Find where the given text appears and provide that cell's center as [X, Y] coordinate. 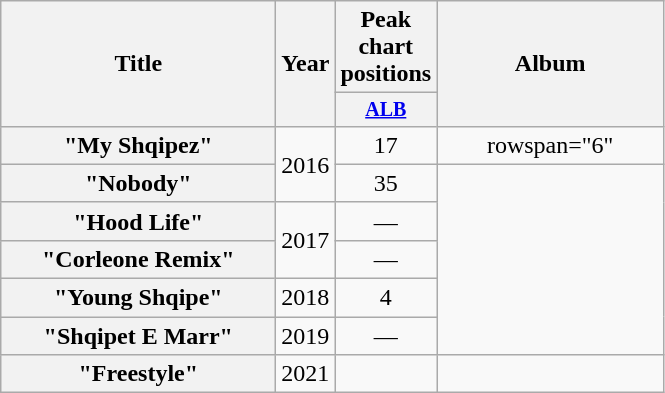
rowspan="6" [550, 145]
Album [550, 64]
2016 [306, 164]
2021 [306, 374]
2017 [306, 240]
Peak chart positions [386, 47]
"Corleone Remix" [138, 259]
4 [386, 298]
35 [386, 183]
"Hood Life" [138, 221]
"Young Shqipe" [138, 298]
2018 [306, 298]
"Nobody" [138, 183]
Year [306, 64]
17 [386, 145]
"Shqipet E Marr" [138, 336]
"Freestyle" [138, 374]
2019 [306, 336]
"My Shqipez" [138, 145]
ALB [386, 110]
Title [138, 64]
